Output the [x, y] coordinate of the center of the cell containing the given text.  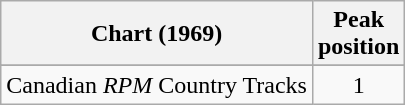
Canadian RPM Country Tracks [157, 85]
Chart (1969) [157, 34]
1 [358, 85]
Peakposition [358, 34]
